Return [X, Y] of the center of cell containing provided text 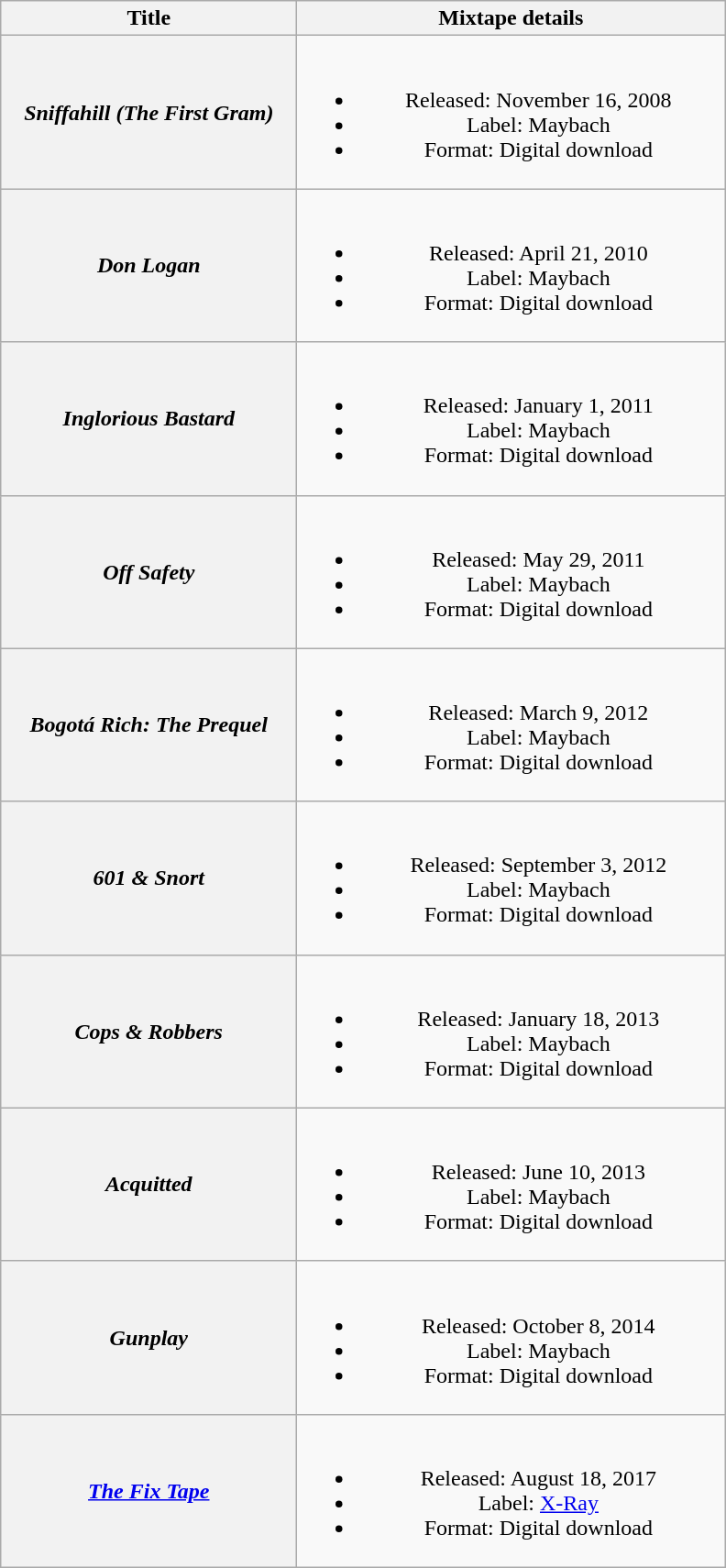
Mixtape details [511, 18]
The Fix Tape [148, 1491]
Released: January 18, 2013Label: MaybachFormat: Digital download [511, 1031]
601 & Snort [148, 878]
Released: June 10, 2013Label: MaybachFormat: Digital download [511, 1185]
Title [148, 18]
Inglorious Bastard [148, 418]
Released: April 21, 2010Label: MaybachFormat: Digital download [511, 266]
Released: May 29, 2011Label: MaybachFormat: Digital download [511, 572]
Released: August 18, 2017Label: X-RayFormat: Digital download [511, 1491]
Acquitted [148, 1185]
Sniffahill (The First Gram) [148, 112]
Released: November 16, 2008Label: MaybachFormat: Digital download [511, 112]
Don Logan [148, 266]
Released: October 8, 2014Label: MaybachFormat: Digital download [511, 1337]
Cops & Robbers [148, 1031]
Gunplay [148, 1337]
Released: September 3, 2012Label: MaybachFormat: Digital download [511, 878]
Bogotá Rich: The Prequel [148, 724]
Off Safety [148, 572]
Released: January 1, 2011Label: MaybachFormat: Digital download [511, 418]
Released: March 9, 2012Label: MaybachFormat: Digital download [511, 724]
